Pinpoint the cell where the given text exists, returning its [X, Y] midpoint coordinate. 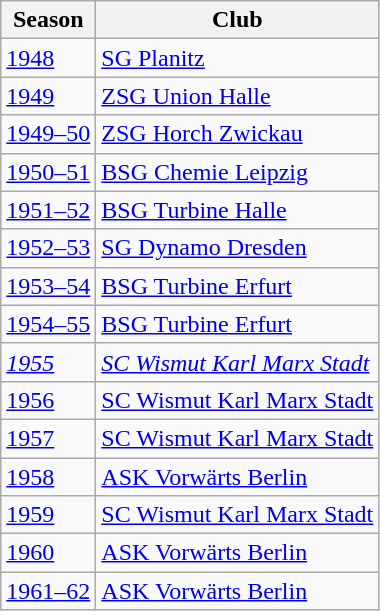
1949–50 [48, 134]
BSG Turbine Halle [238, 210]
SG Planitz [238, 58]
1948 [48, 58]
1955 [48, 362]
1949 [48, 96]
Club [238, 20]
1959 [48, 515]
1958 [48, 477]
1953–54 [48, 286]
1957 [48, 438]
ZSG Union Halle [238, 96]
1954–55 [48, 324]
1951–52 [48, 210]
1956 [48, 400]
1952–53 [48, 248]
ZSG Horch Zwickau [238, 134]
SG Dynamo Dresden [238, 248]
1960 [48, 553]
Season [48, 20]
1950–51 [48, 172]
BSG Chemie Leipzig [238, 172]
1961–62 [48, 591]
